Identify which cell holds the provided text, then report its [x, y] central coordinate. 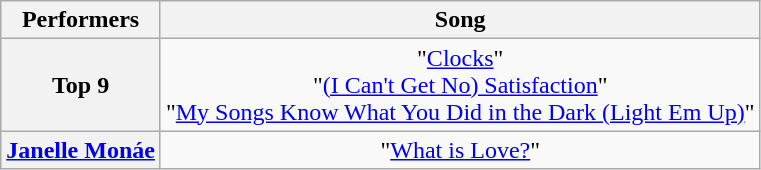
Top 9 [81, 85]
Performers [81, 20]
Song [460, 20]
"What is Love?" [460, 150]
"Clocks""(I Can't Get No) Satisfaction""My Songs Know What You Did in the Dark (Light Em Up)" [460, 85]
Janelle Monáe [81, 150]
